Scan for the cell matching the given text and deliver its [x, y] coordinate at center. 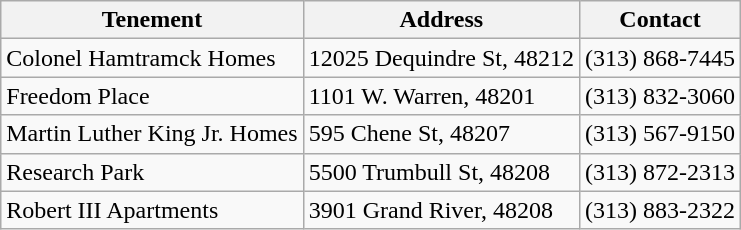
(313) 567-9150 [660, 134]
Address [441, 20]
(313) 832-3060 [660, 96]
Robert III Apartments [152, 210]
(313) 868-7445 [660, 58]
(313) 883-2322 [660, 210]
12025 Dequindre St, 48212 [441, 58]
Tenement [152, 20]
595 Chene St, 48207 [441, 134]
(313) 872-2313 [660, 172]
Freedom Place [152, 96]
Research Park [152, 172]
Martin Luther King Jr. Homes [152, 134]
5500 Trumbull St, 48208 [441, 172]
Contact [660, 20]
Colonel Hamtramck Homes [152, 58]
3901 Grand River, 48208 [441, 210]
1101 W. Warren, 48201 [441, 96]
